Return the (X, Y) coordinate for the center point of the cell that contains the specified text.  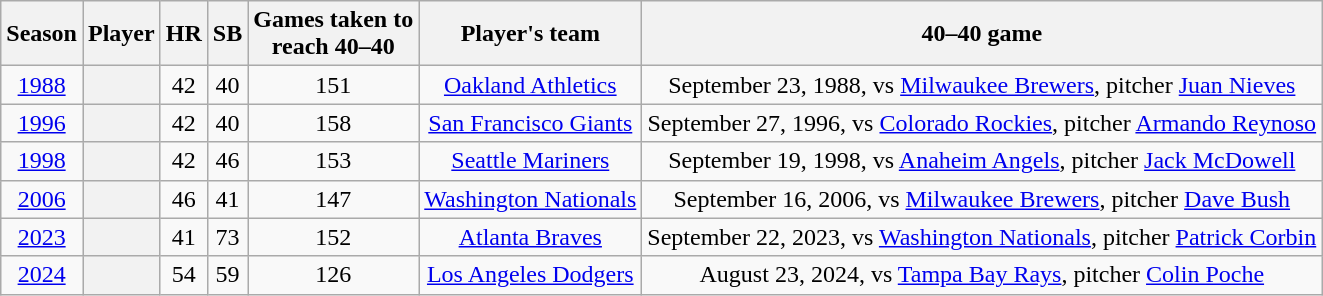
Player's team (530, 34)
Washington Nationals (530, 199)
Games taken to reach 40–40 (334, 34)
1996 (42, 123)
153 (334, 161)
Season (42, 34)
158 (334, 123)
2023 (42, 237)
HR (184, 34)
September 16, 2006, vs Milwaukee Brewers, pitcher Dave Bush (982, 199)
SB (227, 34)
151 (334, 85)
Los Angeles Dodgers (530, 275)
Atlanta Braves (530, 237)
September 27, 1996, vs Colorado Rockies, pitcher Armando Reynoso (982, 123)
54 (184, 275)
2006 (42, 199)
Oakland Athletics (530, 85)
59 (227, 275)
San Francisco Giants (530, 123)
152 (334, 237)
Seattle Mariners (530, 161)
September 22, 2023, vs Washington Nationals, pitcher Patrick Corbin (982, 237)
40–40 game (982, 34)
2024 (42, 275)
September 19, 1998, vs Anaheim Angels, pitcher Jack McDowell (982, 161)
August 23, 2024, vs Tampa Bay Rays, pitcher Colin Poche (982, 275)
1998 (42, 161)
73 (227, 237)
Player (121, 34)
September 23, 1988, vs Milwaukee Brewers, pitcher Juan Nieves (982, 85)
1988 (42, 85)
147 (334, 199)
126 (334, 275)
